Scan for the cell matching the given text and deliver its [x, y] coordinate at center. 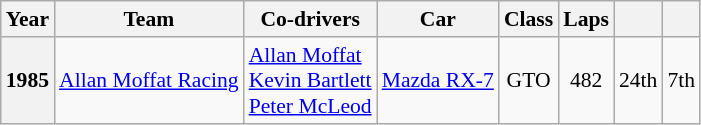
Allan Moffat Kevin Bartlett Peter McLeod [310, 80]
Car [438, 19]
7th [681, 80]
24th [638, 80]
GTO [528, 80]
1985 [28, 80]
Year [28, 19]
Class [528, 19]
482 [586, 80]
Co-drivers [310, 19]
Team [149, 19]
Allan Moffat Racing [149, 80]
Laps [586, 19]
Mazda RX-7 [438, 80]
